Provide the (x, y) coordinate of the cell's center where the given text is located.  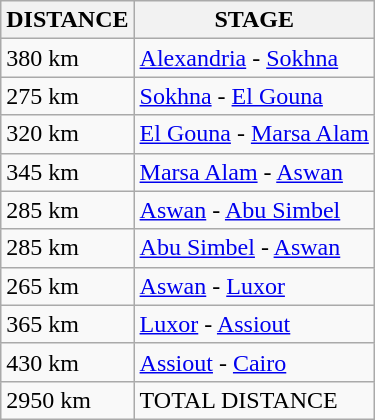
380 km (68, 58)
Marsa Alam - Aswan (254, 172)
TOTAL DISTANCE (254, 400)
Aswan - Luxor (254, 286)
275 km (68, 96)
365 km (68, 324)
Aswan - Abu Simbel (254, 210)
2950 km (68, 400)
Luxor - Assiout (254, 324)
265 km (68, 286)
Assiout - Cairo (254, 362)
320 km (68, 134)
430 km (68, 362)
Abu Simbel - Aswan (254, 248)
El Gouna - Marsa Alam (254, 134)
DISTANCE (68, 20)
345 km (68, 172)
STAGE (254, 20)
Alexandria - Sokhna (254, 58)
Sokhna - El Gouna (254, 96)
